Extract the (x, y) coordinate from the center of the cell holding the provided text.  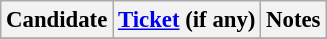
Candidate (57, 20)
Notes (294, 20)
Ticket (if any) (187, 20)
